Locate the cell with the specified text and output its (X, Y) center coordinate. 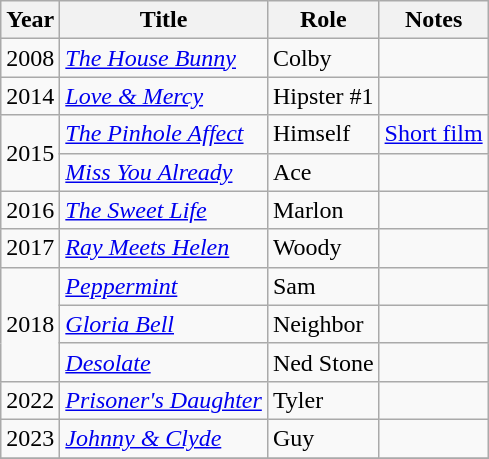
Tyler (323, 400)
2017 (30, 248)
Sam (323, 286)
Ray Meets Helen (164, 248)
Guy (323, 438)
Desolate (164, 362)
Marlon (323, 210)
Short film (434, 134)
Title (164, 20)
Himself (323, 134)
Johnny & Clyde (164, 438)
2008 (30, 58)
2016 (30, 210)
Miss You Already (164, 172)
Colby (323, 58)
2018 (30, 324)
2023 (30, 438)
2022 (30, 400)
2015 (30, 153)
The Sweet Life (164, 210)
2014 (30, 96)
Year (30, 20)
Ace (323, 172)
Woody (323, 248)
Gloria Bell (164, 324)
Role (323, 20)
Notes (434, 20)
Ned Stone (323, 362)
Love & Mercy (164, 96)
The Pinhole Affect (164, 134)
Prisoner's Daughter (164, 400)
Neighbor (323, 324)
Hipster #1 (323, 96)
Peppermint (164, 286)
The House Bunny (164, 58)
